Scan for the cell matching the given text and deliver its [X, Y] coordinate at center. 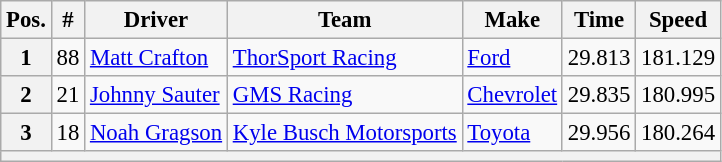
21 [68, 95]
ThorSport Racing [344, 58]
180.264 [678, 133]
1 [26, 58]
Toyota [512, 133]
88 [68, 58]
Chevrolet [512, 95]
18 [68, 133]
29.835 [598, 95]
Time [598, 20]
Pos. [26, 20]
Matt Crafton [156, 58]
Team [344, 20]
3 [26, 133]
# [68, 20]
180.995 [678, 95]
Noah Gragson [156, 133]
GMS Racing [344, 95]
Ford [512, 58]
Make [512, 20]
Speed [678, 20]
29.956 [598, 133]
Kyle Busch Motorsports [344, 133]
Johnny Sauter [156, 95]
2 [26, 95]
181.129 [678, 58]
Driver [156, 20]
29.813 [598, 58]
